Return [x, y] of the center of cell containing provided text 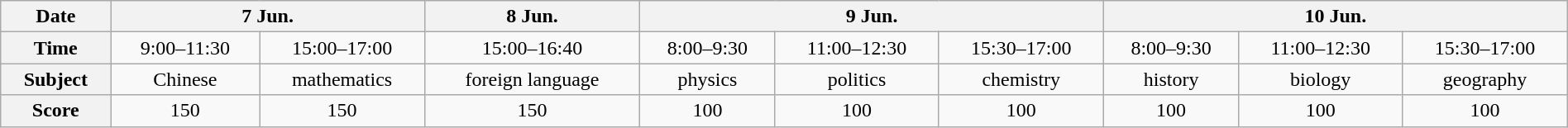
15:00–17:00 [342, 48]
Subject [56, 79]
biology [1321, 79]
physics [708, 79]
Score [56, 111]
9:00–11:30 [185, 48]
8 Jun. [533, 17]
10 Jun. [1335, 17]
15:00–16:40 [533, 48]
geography [1485, 79]
Time [56, 48]
7 Jun. [268, 17]
Date [56, 17]
chemistry [1021, 79]
Chinese [185, 79]
9 Jun. [872, 17]
foreign language [533, 79]
politics [857, 79]
history [1171, 79]
mathematics [342, 79]
